Scan for the cell matching the given text and deliver its (x, y) coordinate at center. 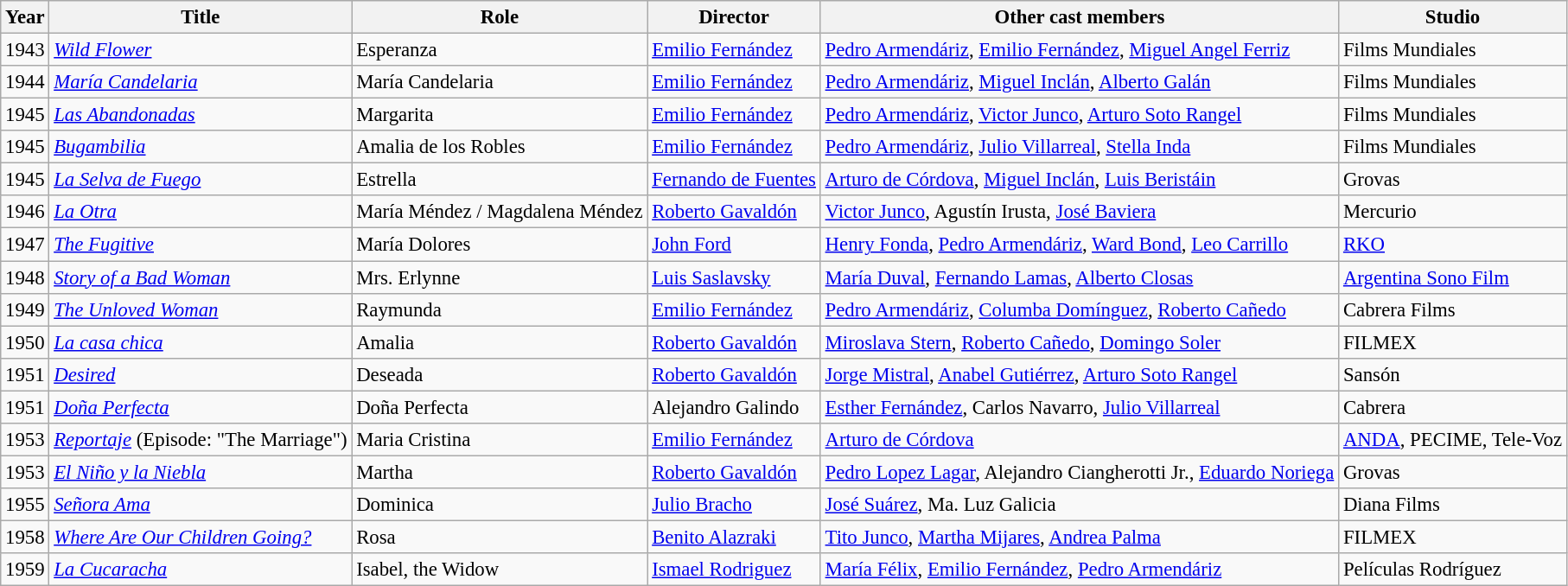
Miroslava Stern, Roberto Cañedo, Domingo Soler (1079, 342)
John Ford (734, 245)
Director (734, 17)
Diana Films (1453, 505)
Margarita (500, 115)
El Niño y la Niebla (201, 472)
Other cast members (1079, 17)
Martha (500, 472)
Bugambilia (201, 147)
1949 (25, 309)
Estrella (500, 180)
Julio Bracho (734, 505)
Mercurio (1453, 212)
Argentina Sono Film (1453, 277)
The Unloved Woman (201, 309)
Maria Cristina (500, 440)
Role (500, 17)
Wild Flower (201, 50)
Henry Fonda, Pedro Armendáriz, Ward Bond, Leo Carrillo (1079, 245)
Amalia (500, 342)
La casa chica (201, 342)
1958 (25, 537)
Alejandro Galindo (734, 407)
Pedro Armendáriz, Columba Domínguez, Roberto Cañedo (1079, 309)
María Dolores (500, 245)
Year (25, 17)
María Méndez / Magdalena Méndez (500, 212)
Esther Fernández, Carlos Navarro, Julio Villarreal (1079, 407)
Victor Junco, Agustín Irusta, José Baviera (1079, 212)
Pedro Armendáriz, Miguel Inclán, Alberto Galán (1079, 82)
The Fugitive (201, 245)
Cabrera Films (1453, 309)
Las Abandonadas (201, 115)
Pedro Lopez Lagar, Alejandro Ciangherotti Jr., Eduardo Noriega (1079, 472)
José Suárez, Ma. Luz Galicia (1079, 505)
Luis Saslavsky (734, 277)
Arturo de Córdova (1079, 440)
1944 (25, 82)
Desired (201, 374)
1943 (25, 50)
Rosa (500, 537)
Dominica (500, 505)
1948 (25, 277)
ANDA, PECIME, Tele-Voz (1453, 440)
Reportaje (Episode: "The Marriage") (201, 440)
Cabrera (1453, 407)
Where Are Our Children Going? (201, 537)
1955 (25, 505)
Raymunda (500, 309)
Esperanza (500, 50)
Mrs. Erlynne (500, 277)
Story of a Bad Woman (201, 277)
Arturo de Córdova, Miguel Inclán, Luis Beristáin (1079, 180)
Pedro Armendáriz, Victor Junco, Arturo Soto Rangel (1079, 115)
Title (201, 17)
María Félix, Emilio Fernández, Pedro Armendáriz (1079, 570)
Studio (1453, 17)
La Selva de Fuego (201, 180)
Pedro Armendáriz, Julio Villarreal, Stella Inda (1079, 147)
María Duval, Fernando Lamas, Alberto Closas (1079, 277)
Películas Rodríguez (1453, 570)
1947 (25, 245)
La Otra (201, 212)
Isabel, the Widow (500, 570)
Amalia de los Robles (500, 147)
Fernando de Fuentes (734, 180)
RKO (1453, 245)
1950 (25, 342)
Tito Junco, Martha Mijares, Andrea Palma (1079, 537)
Sansón (1453, 374)
Señora Ama (201, 505)
Pedro Armendáriz, Emilio Fernández, Miguel Angel Ferriz (1079, 50)
1946 (25, 212)
Benito Alazraki (734, 537)
Ismael Rodriguez (734, 570)
Deseada (500, 374)
La Cucaracha (201, 570)
1959 (25, 570)
Jorge Mistral, Anabel Gutiérrez, Arturo Soto Rangel (1079, 374)
